Locate the cell with the specified text and output its [X, Y] center coordinate. 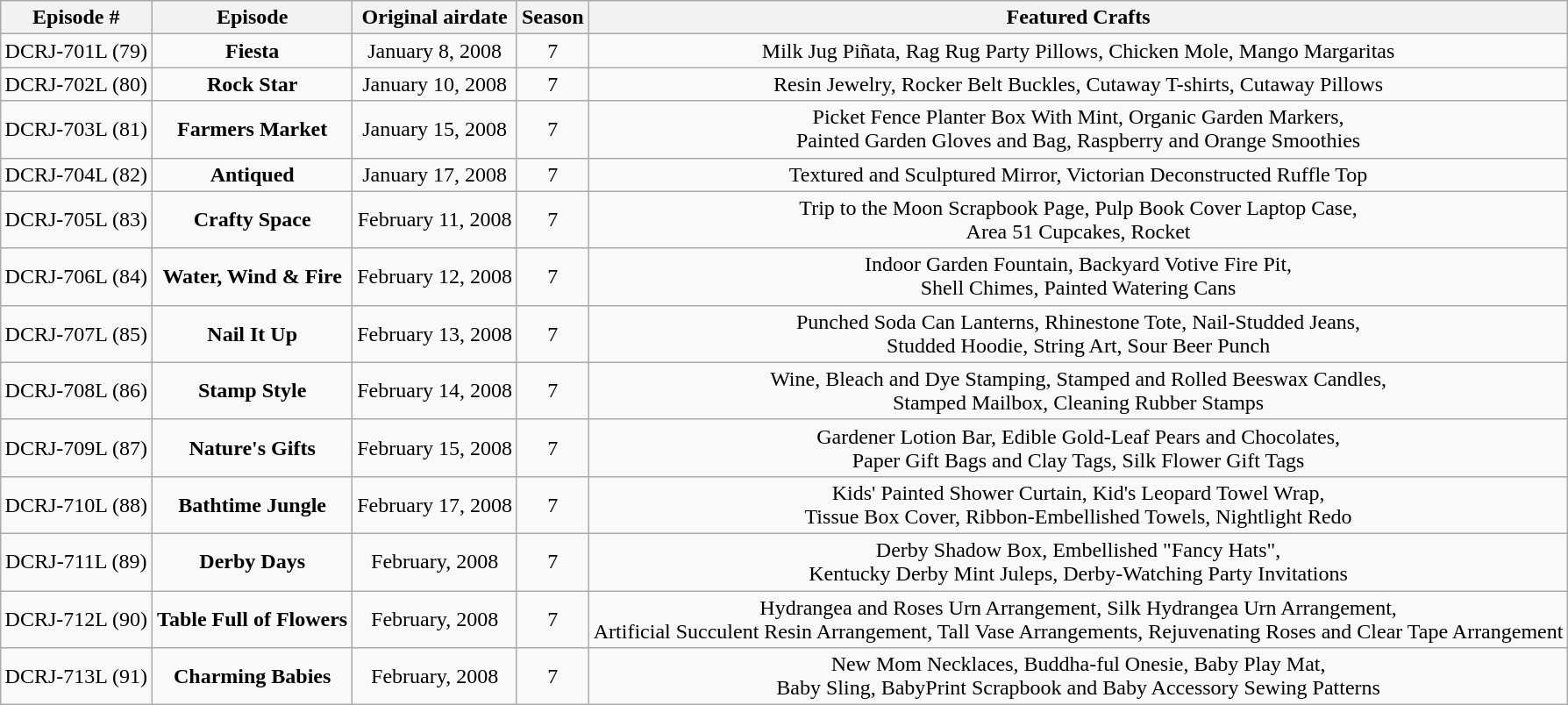
DCRJ-710L (88) [76, 505]
Water, Wind & Fire [253, 277]
Bathtime Jungle [253, 505]
Textured and Sculptured Mirror, Victorian Deconstructed Ruffle Top [1079, 174]
Nature's Gifts [253, 447]
DCRJ-704L (82) [76, 174]
Season [552, 18]
Episode [253, 18]
February 17, 2008 [435, 505]
February 15, 2008 [435, 447]
DCRJ-703L (81) [76, 130]
Kids' Painted Shower Curtain, Kid's Leopard Towel Wrap,Tissue Box Cover, Ribbon-Embellished Towels, Nightlight Redo [1079, 505]
Trip to the Moon Scrapbook Page, Pulp Book Cover Laptop Case,Area 51 Cupcakes, Rocket [1079, 219]
DCRJ-708L (86) [76, 391]
January 15, 2008 [435, 130]
February 13, 2008 [435, 333]
January 17, 2008 [435, 174]
DCRJ-711L (89) [76, 561]
Wine, Bleach and Dye Stamping, Stamped and Rolled Beeswax Candles,Stamped Mailbox, Cleaning Rubber Stamps [1079, 391]
Table Full of Flowers [253, 619]
DCRJ-701L (79) [76, 51]
Episode # [76, 18]
Punched Soda Can Lanterns, Rhinestone Tote, Nail-Studded Jeans,Studded Hoodie, String Art, Sour Beer Punch [1079, 333]
Gardener Lotion Bar, Edible Gold-Leaf Pears and Chocolates,Paper Gift Bags and Clay Tags, Silk Flower Gift Tags [1079, 447]
January 10, 2008 [435, 84]
DCRJ-705L (83) [76, 219]
DCRJ-709L (87) [76, 447]
February 14, 2008 [435, 391]
DCRJ-707L (85) [76, 333]
DCRJ-702L (80) [76, 84]
Derby Shadow Box, Embellished "Fancy Hats",Kentucky Derby Mint Juleps, Derby-Watching Party Invitations [1079, 561]
Milk Jug Piñata, Rag Rug Party Pillows, Chicken Mole, Mango Margaritas [1079, 51]
Nail It Up [253, 333]
Stamp Style [253, 391]
DCRJ-706L (84) [76, 277]
Original airdate [435, 18]
Featured Crafts [1079, 18]
DCRJ-713L (91) [76, 677]
Antiqued [253, 174]
Rock Star [253, 84]
Indoor Garden Fountain, Backyard Votive Fire Pit,Shell Chimes, Painted Watering Cans [1079, 277]
Resin Jewelry, Rocker Belt Buckles, Cutaway T-shirts, Cutaway Pillows [1079, 84]
Derby Days [253, 561]
Charming Babies [253, 677]
Fiesta [253, 51]
DCRJ-712L (90) [76, 619]
Crafty Space [253, 219]
Farmers Market [253, 130]
February 12, 2008 [435, 277]
New Mom Necklaces, Buddha-ful Onesie, Baby Play Mat,Baby Sling, BabyPrint Scrapbook and Baby Accessory Sewing Patterns [1079, 677]
February 11, 2008 [435, 219]
Picket Fence Planter Box With Mint, Organic Garden Markers,Painted Garden Gloves and Bag, Raspberry and Orange Smoothies [1079, 130]
January 8, 2008 [435, 51]
